Output the (X, Y) coordinate of the center of the cell containing the given text.  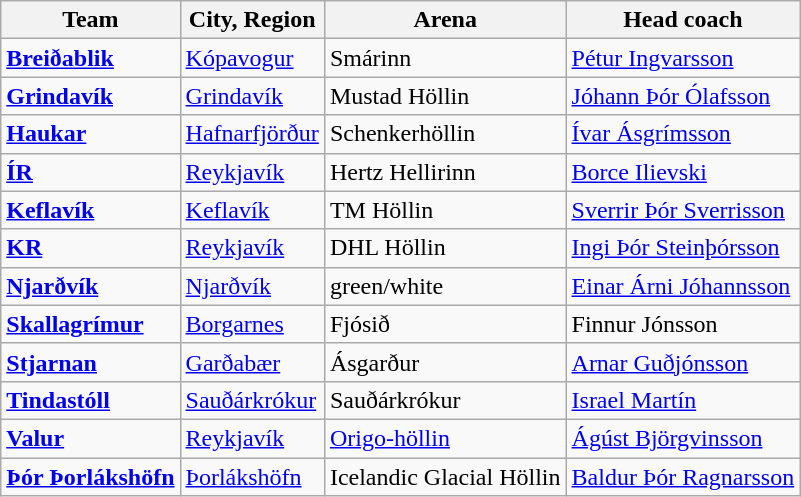
Skallagrímur (90, 324)
Baldur Þór Ragnarsson (683, 477)
ÍR (90, 172)
Ágúst Björgvinsson (683, 438)
Kópavogur (252, 58)
Hafnarfjörður (252, 134)
Arnar Guðjónsson (683, 362)
Haukar (90, 134)
green/white (445, 286)
Origo-höllin (445, 438)
Pétur Ingvarsson (683, 58)
Garðabær (252, 362)
Head coach (683, 20)
Breiðablik (90, 58)
DHL Höllin (445, 248)
Ingi Þór Steinþórsson (683, 248)
Finnur Jónsson (683, 324)
City, Region (252, 20)
Einar Árni Jóhannsson (683, 286)
Valur (90, 438)
Icelandic Glacial Höllin (445, 477)
Þór Þorlákshöfn (90, 477)
Tindastóll (90, 400)
Team (90, 20)
TM Höllin (445, 210)
Þorlákshöfn (252, 477)
Ásgarður (445, 362)
Stjarnan (90, 362)
Mustad Höllin (445, 96)
Jóhann Þór Ólafsson (683, 96)
Schenkerhöllin (445, 134)
Borgarnes (252, 324)
KR (90, 248)
Arena (445, 20)
Smárinn (445, 58)
Borce Ilievski (683, 172)
Sverrir Þór Sverrisson (683, 210)
Hertz Hellirinn (445, 172)
Ívar Ásgrímsson (683, 134)
Israel Martín (683, 400)
Fjósið (445, 324)
